Search for the cell housing the specified text and yield its [x, y] center coordinate. 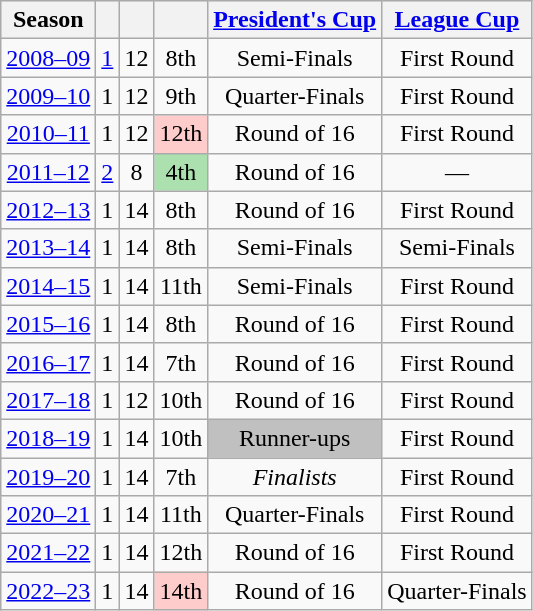
League Cup [458, 20]
8 [136, 172]
2019–20 [48, 477]
2017–18 [48, 400]
14th [181, 591]
President's Cup [295, 20]
Finalists [295, 477]
2013–14 [48, 248]
— [458, 172]
2022–23 [48, 591]
2016–17 [48, 362]
2012–13 [48, 210]
2020–21 [48, 515]
2011–12 [48, 172]
Season [48, 20]
2 [108, 172]
2008–09 [48, 58]
9th [181, 96]
Runner-ups [295, 438]
4th [181, 172]
2009–10 [48, 96]
2014–15 [48, 286]
2018–19 [48, 438]
2015–16 [48, 324]
2010–11 [48, 134]
2021–22 [48, 553]
